Provide the [X, Y] coordinate of the cell's center where the given text is located.  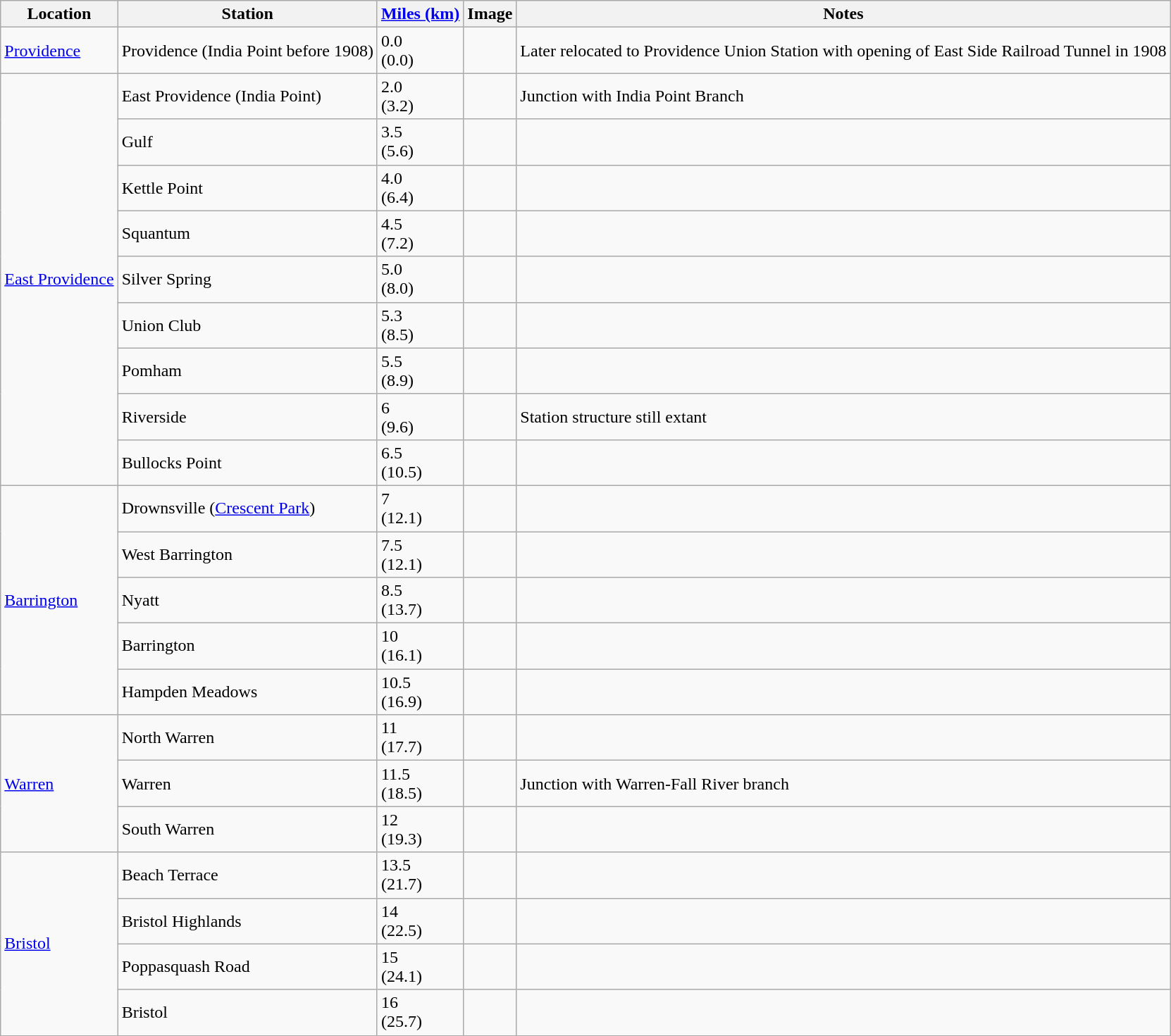
5.0(8.0) [420, 279]
Miles (km) [420, 14]
12(19.3) [420, 830]
Hampden Meadows [247, 692]
15(24.1) [420, 966]
South Warren [247, 830]
Bullocks Point [247, 462]
Kettle Point [247, 187]
Junction with India Point Branch [843, 96]
Notes [843, 14]
3.5(5.6) [420, 142]
Station [247, 14]
11(17.7) [420, 738]
11.5(18.5) [420, 783]
Poppasquash Road [247, 966]
14(22.5) [420, 921]
6(9.6) [420, 417]
Squantum [247, 234]
8.5(13.7) [420, 600]
Nyatt [247, 600]
Location [59, 14]
10.5(16.9) [420, 692]
Bristol Highlands [247, 921]
7.5(12.1) [420, 554]
West Barrington [247, 554]
Pomham [247, 370]
Station structure still extant [843, 417]
7(12.1) [420, 508]
Image [490, 14]
0.0(0.0) [420, 51]
16(25.7) [420, 1013]
5.5(8.9) [420, 370]
10(16.1) [420, 647]
Providence (India Point before 1908) [247, 51]
North Warren [247, 738]
Union Club [247, 325]
4.5(7.2) [420, 234]
13.5(21.7) [420, 875]
East Providence (India Point) [247, 96]
4.0(6.4) [420, 187]
Gulf [247, 142]
Later relocated to Providence Union Station with opening of East Side Railroad Tunnel in 1908 [843, 51]
Riverside [247, 417]
Silver Spring [247, 279]
5.3(8.5) [420, 325]
Junction with Warren-Fall River branch [843, 783]
2.0(3.2) [420, 96]
Drownsville (Crescent Park) [247, 508]
Beach Terrace [247, 875]
6.5(10.5) [420, 462]
Providence [59, 51]
East Providence [59, 280]
